Scan for the cell matching the given text and deliver its [x, y] coordinate at center. 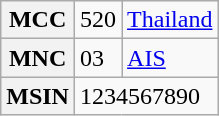
MNC [38, 58]
MSIN [38, 96]
1234567890 [146, 96]
03 [98, 58]
AIS [170, 58]
MCC [38, 20]
520 [98, 20]
Thailand [170, 20]
